Return [X, Y] of the center of cell containing provided text 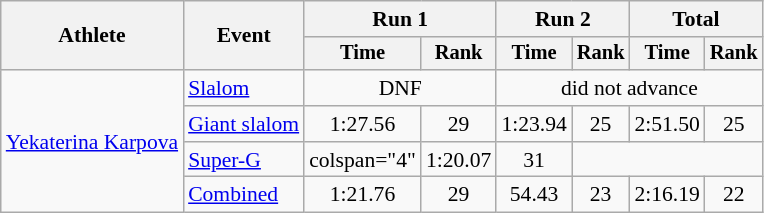
54.43 [534, 195]
31 [534, 160]
1:27.56 [362, 124]
Athlete [92, 36]
did not advance [629, 88]
1:21.76 [362, 195]
Run 1 [400, 19]
Slalom [244, 88]
DNF [400, 88]
Yekaterina Karpova [92, 141]
Super-G [244, 160]
1:23.94 [534, 124]
23 [601, 195]
2:51.50 [666, 124]
22 [734, 195]
2:16.19 [666, 195]
colspan="4" [362, 160]
1:20.07 [458, 160]
Event [244, 36]
Combined [244, 195]
Total [696, 19]
Run 2 [562, 19]
Giant slalom [244, 124]
